Capture the cell that displays the provided text and extract its [x, y] central coordinate. 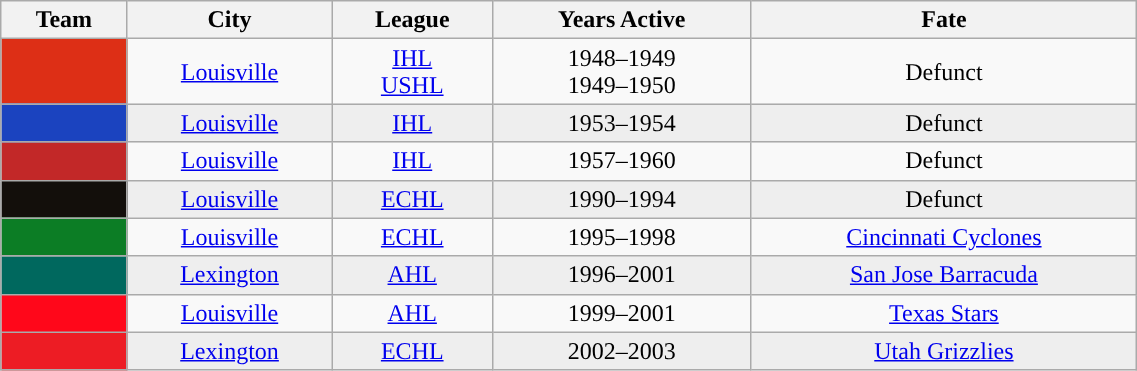
City [230, 20]
1995–1998 [622, 237]
1999–2001 [622, 313]
Years Active [622, 20]
Utah Grizzlies [944, 351]
1957–1960 [622, 161]
Team [64, 20]
IHLUSHL [412, 72]
1990–1994 [622, 199]
1948–19491949–1950 [622, 72]
1953–1954 [622, 123]
Fate [944, 20]
League [412, 20]
Cincinnati Cyclones [944, 237]
1996–2001 [622, 275]
2002–2003 [622, 351]
San Jose Barracuda [944, 275]
Texas Stars [944, 313]
